Search for the cell housing the specified text and yield its (x, y) center coordinate. 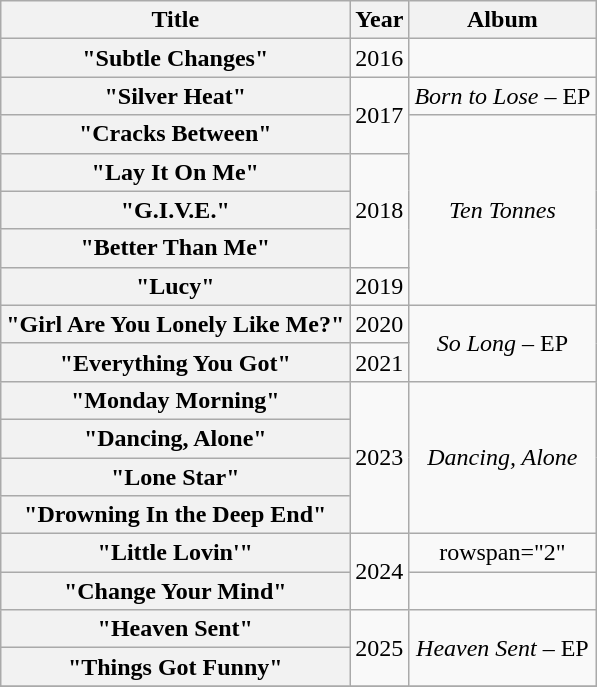
"Lone Star" (176, 477)
Title (176, 20)
2018 (380, 210)
2017 (380, 115)
"Subtle Changes" (176, 58)
"Cracks Between" (176, 134)
"Dancing, Alone" (176, 438)
"Change Your Mind" (176, 591)
rowspan="2" (502, 553)
"Silver Heat" (176, 96)
Ten Tonnes (502, 210)
Year (380, 20)
So Long – EP (502, 343)
Heaven Sent – EP (502, 648)
"Better Than Me" (176, 248)
2024 (380, 572)
Born to Lose – EP (502, 96)
"Girl Are You Lonely Like Me?" (176, 324)
"Heaven Sent" (176, 629)
2020 (380, 324)
2025 (380, 648)
"Things Got Funny" (176, 667)
2019 (380, 286)
2016 (380, 58)
"Lay It On Me" (176, 172)
"Drowning In the Deep End" (176, 515)
2023 (380, 457)
Dancing, Alone (502, 457)
2021 (380, 362)
"Little Lovin'" (176, 553)
"Everything You Got" (176, 362)
Album (502, 20)
"G.I.V.E." (176, 210)
"Lucy" (176, 286)
"Monday Morning" (176, 400)
